Search for the cell housing the specified text and yield its [x, y] center coordinate. 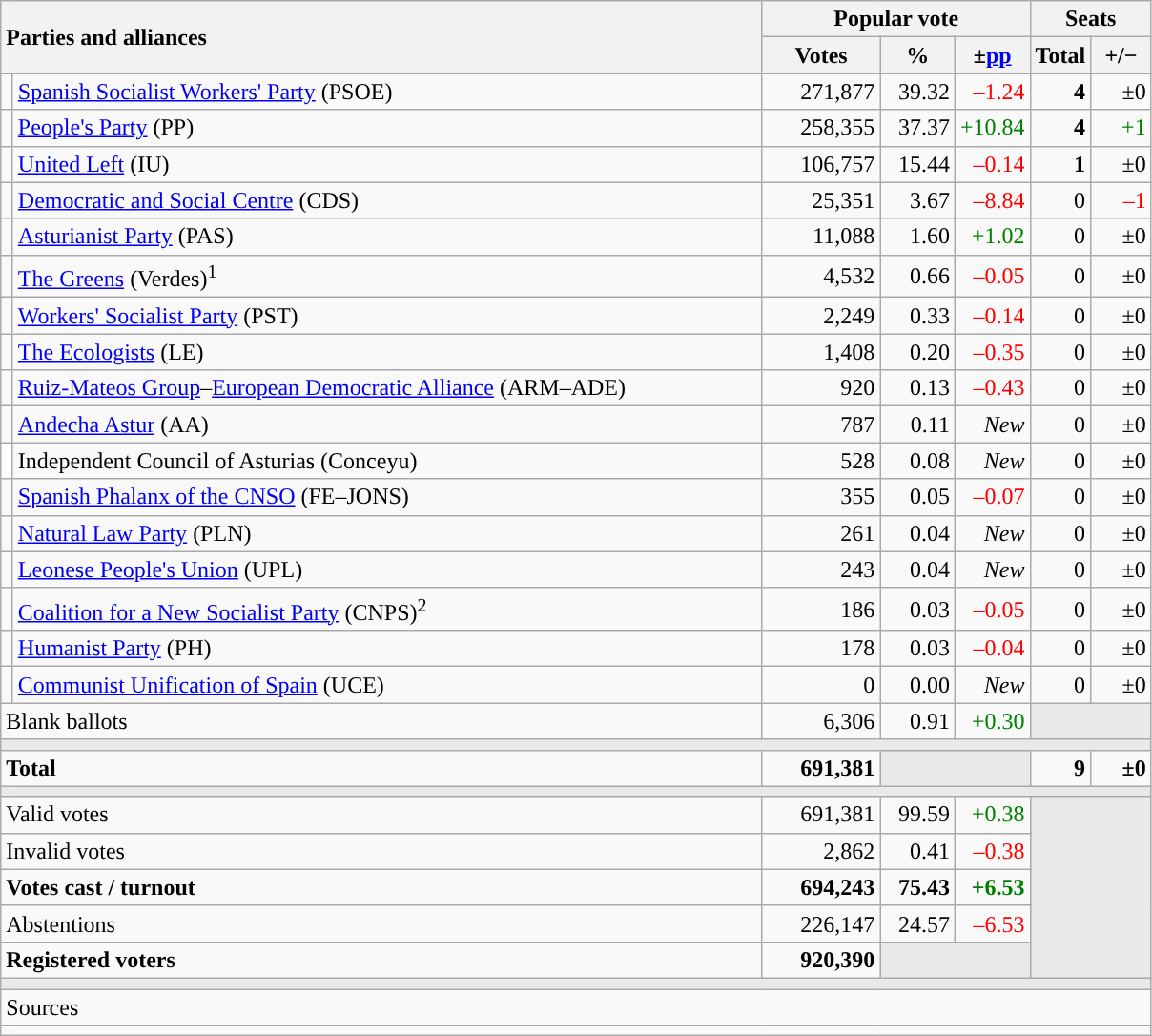
106,757 [821, 164]
15.44 [917, 164]
Andecha Astur (AA) [387, 425]
920,390 [821, 960]
Coalition for a New Socialist Party (CNPS)2 [387, 609]
226,147 [821, 923]
+6.53 [992, 887]
694,243 [821, 887]
The Ecologists (LE) [387, 352]
±pp [992, 55]
75.43 [917, 887]
Spanish Phalanx of the CNSO (FE–JONS) [387, 497]
Popular vote [896, 19]
528 [821, 461]
Invalid votes [381, 851]
1,408 [821, 352]
+0.30 [992, 721]
0.13 [917, 388]
–0.38 [992, 851]
0.41 [917, 851]
6,306 [821, 721]
–0.04 [992, 649]
Natural Law Party (PLN) [387, 533]
% [917, 55]
0.05 [917, 497]
0.33 [917, 316]
271,877 [821, 92]
Votes [821, 55]
4,532 [821, 277]
243 [821, 570]
Sources [576, 1007]
787 [821, 425]
People's Party (PP) [387, 128]
Seats [1091, 19]
+1.02 [992, 237]
178 [821, 649]
0.91 [917, 721]
Valid votes [381, 815]
–1 [1121, 200]
Democratic and Social Centre (CDS) [387, 200]
0.66 [917, 277]
+10.84 [992, 128]
Parties and alliances [381, 37]
0.08 [917, 461]
Registered voters [381, 960]
920 [821, 388]
9 [1060, 768]
Communist Unification of Spain (UCE) [387, 685]
Abstentions [381, 923]
United Left (IU) [387, 164]
Votes cast / turnout [381, 887]
0.11 [917, 425]
0.20 [917, 352]
2,862 [821, 851]
–6.53 [992, 923]
+/− [1121, 55]
355 [821, 497]
Humanist Party (PH) [387, 649]
–0.07 [992, 497]
Independent Council of Asturias (Conceyu) [387, 461]
25,351 [821, 200]
258,355 [821, 128]
Spanish Socialist Workers' Party (PSOE) [387, 92]
Leonese People's Union (UPL) [387, 570]
–0.35 [992, 352]
+0.38 [992, 815]
–0.43 [992, 388]
11,088 [821, 237]
–1.24 [992, 92]
Blank ballots [381, 721]
2,249 [821, 316]
+1 [1121, 128]
24.57 [917, 923]
–8.84 [992, 200]
186 [821, 609]
Ruiz-Mateos Group–European Democratic Alliance (ARM–ADE) [387, 388]
261 [821, 533]
99.59 [917, 815]
0.00 [917, 685]
37.37 [917, 128]
3.67 [917, 200]
The Greens (Verdes)1 [387, 277]
Asturianist Party (PAS) [387, 237]
1 [1060, 164]
Workers' Socialist Party (PST) [387, 316]
1.60 [917, 237]
39.32 [917, 92]
